Provide the [x, y] coordinate of the cell's center where the given text is located.  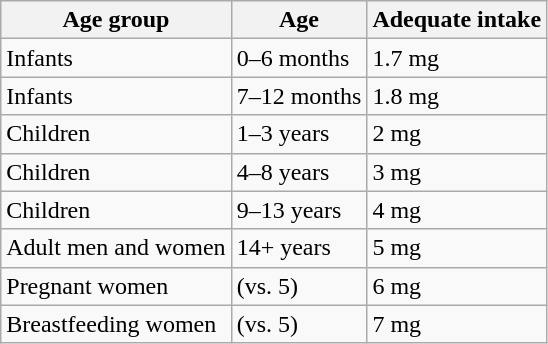
Breastfeeding women [116, 324]
Adult men and women [116, 248]
Adequate intake [457, 20]
5 mg [457, 248]
Age group [116, 20]
7 mg [457, 324]
7–12 months [299, 96]
1–3 years [299, 134]
1.7 mg [457, 58]
3 mg [457, 172]
0–6 months [299, 58]
1.8 mg [457, 96]
6 mg [457, 286]
2 mg [457, 134]
9–13 years [299, 210]
Age [299, 20]
4–8 years [299, 172]
14+ years [299, 248]
4 mg [457, 210]
Pregnant women [116, 286]
